From the cell containing the given text, extract its center point as [x, y] coordinate. 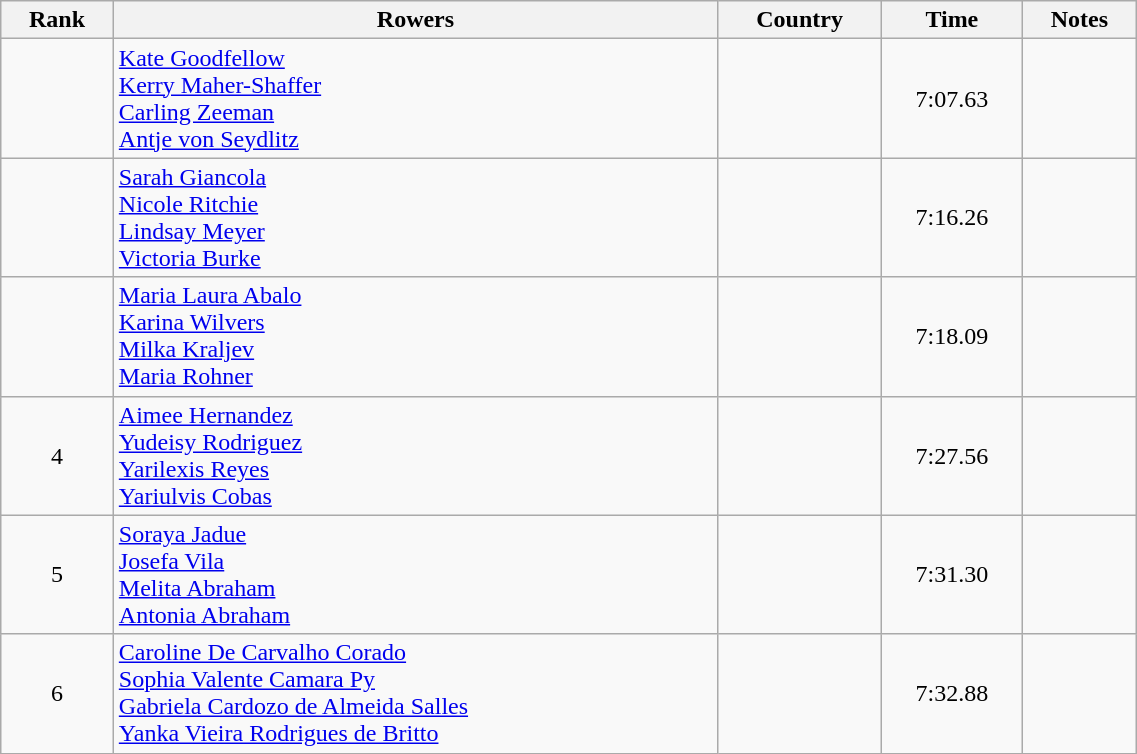
5 [58, 574]
Maria Laura AbaloKarina WilversMilka KraljevMaria Rohner [415, 336]
7:16.26 [952, 218]
4 [58, 456]
Notes [1080, 20]
Soraya JadueJosefa VilaMelita AbrahamAntonia Abraham [415, 574]
Sarah GiancolaNicole RitchieLindsay MeyerVictoria Burke [415, 218]
7:31.30 [952, 574]
7:32.88 [952, 694]
7:27.56 [952, 456]
7:18.09 [952, 336]
Kate GoodfellowKerry Maher-ShafferCarling ZeemanAntje von Seydlitz [415, 98]
Rowers [415, 20]
Time [952, 20]
Aimee HernandezYudeisy RodriguezYarilexis ReyesYariulvis Cobas [415, 456]
Caroline De Carvalho CoradoSophia Valente Camara PyGabriela Cardozo de Almeida SallesYanka Vieira Rodrigues de Britto [415, 694]
6 [58, 694]
7:07.63 [952, 98]
Country [800, 20]
Rank [58, 20]
